From the cell containing the given text, extract its center point as [X, Y] coordinate. 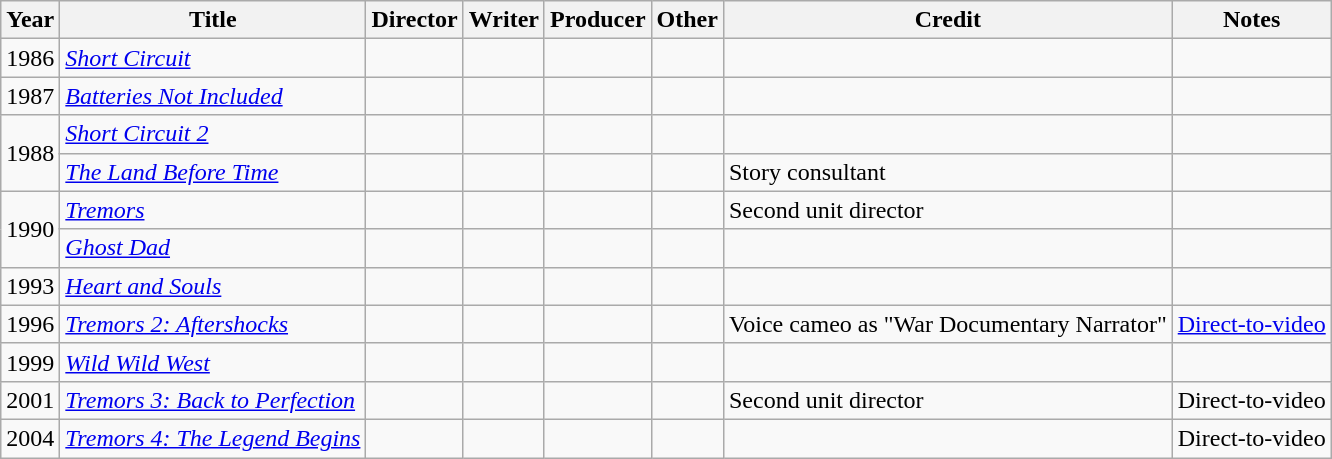
Short Circuit [213, 58]
Tremors 2: Aftershocks [213, 324]
Other [687, 20]
Story consultant [948, 172]
Tremors 3: Back to Perfection [213, 400]
Title [213, 20]
1999 [30, 362]
1986 [30, 58]
Director [414, 20]
Short Circuit 2 [213, 134]
2004 [30, 438]
The Land Before Time [213, 172]
2001 [30, 400]
Notes [1252, 20]
Tremors [213, 210]
1987 [30, 96]
Writer [504, 20]
1988 [30, 153]
Wild Wild West [213, 362]
Batteries Not Included [213, 96]
Heart and Souls [213, 286]
1990 [30, 229]
1993 [30, 286]
Credit [948, 20]
Ghost Dad [213, 248]
1996 [30, 324]
Tremors 4: The Legend Begins [213, 438]
Voice cameo as "War Documentary Narrator" [948, 324]
Year [30, 20]
Producer [598, 20]
